Return the (x, y) coordinate for the center point of the cell that contains the specified text.  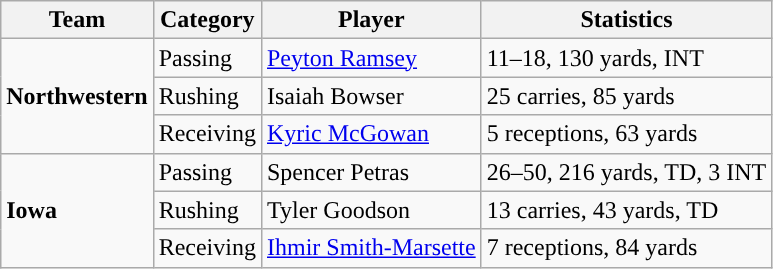
Northwestern (77, 96)
Team (77, 20)
Spencer Petras (371, 172)
25 carries, 85 yards (626, 96)
Peyton Ramsey (371, 58)
26–50, 216 yards, TD, 3 INT (626, 172)
Category (207, 20)
Tyler Goodson (371, 210)
Isaiah Bowser (371, 96)
Statistics (626, 20)
Iowa (77, 210)
5 receptions, 63 yards (626, 134)
11–18, 130 yards, INT (626, 58)
Kyric McGowan (371, 134)
13 carries, 43 yards, TD (626, 210)
Player (371, 20)
7 receptions, 84 yards (626, 248)
Ihmir Smith-Marsette (371, 248)
